Return (X, Y) of the center of cell containing provided text 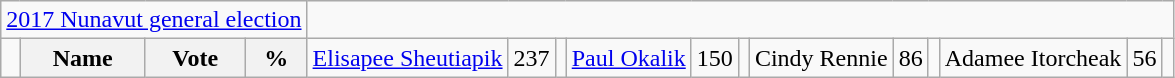
150 (714, 58)
Vote (195, 58)
237 (532, 58)
Paul Okalik (628, 58)
Name (82, 58)
% (276, 58)
Adamee Itorcheak (1033, 58)
Cindy Rennie (821, 58)
56 (1144, 58)
2017 Nunavut general election (154, 20)
86 (910, 58)
Elisapee Sheutiapik (408, 58)
